Search for the cell housing the specified text and yield its (x, y) center coordinate. 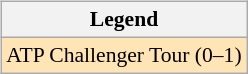
ATP Challenger Tour (0–1) (124, 55)
Legend (124, 20)
